Return (X, Y) of the center of cell containing provided text 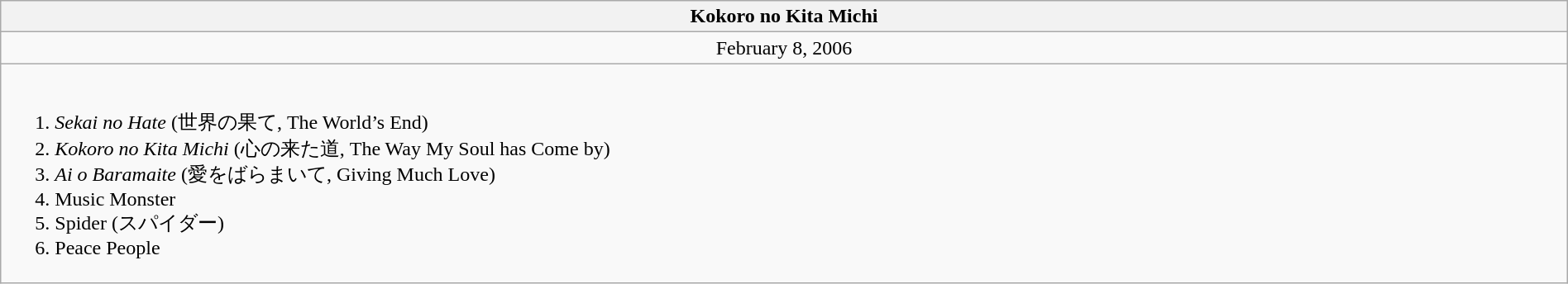
February 8, 2006 (784, 48)
Kokoro no Kita Michi (784, 17)
